Return the (x, y) coordinate for the center point of the cell that contains the specified text.  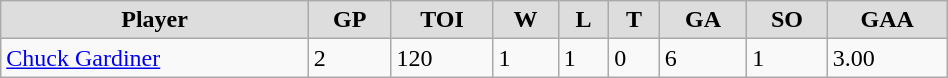
TOI (442, 20)
GAA (887, 20)
SO (787, 20)
W (526, 20)
6 (703, 58)
2 (350, 58)
T (634, 20)
3.00 (887, 58)
GP (350, 20)
Player (155, 20)
Chuck Gardiner (155, 58)
L (583, 20)
0 (634, 58)
120 (442, 58)
GA (703, 20)
